Detect which cell encompasses the target text, then output its [X, Y] center coordinate. 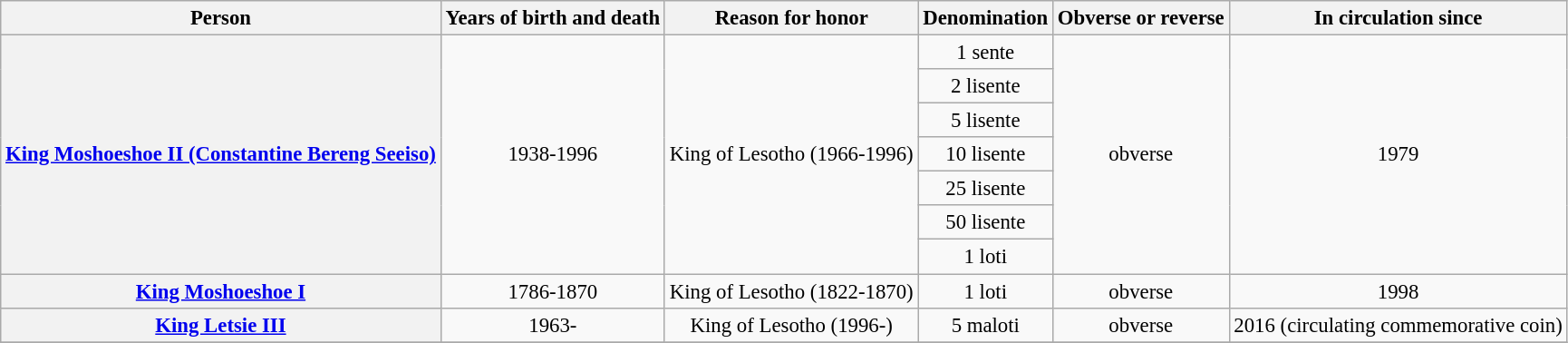
1786-1870 [553, 291]
Years of birth and death [553, 18]
50 lisente [986, 222]
2016 (circulating commemorative coin) [1398, 325]
King of Lesotho (1966-1996) [791, 154]
Obverse or reverse [1141, 18]
In circulation since [1398, 18]
King of Lesotho (1996-) [791, 325]
5 maloti [986, 325]
Reason for honor [791, 18]
King Moshoeshoe I [221, 291]
1998 [1398, 291]
1963- [553, 325]
1 sente [986, 53]
Denomination [986, 18]
2 lisente [986, 86]
Person [221, 18]
25 lisente [986, 189]
King Moshoeshoe II (Constantine Bereng Seeiso) [221, 154]
1979 [1398, 154]
10 lisente [986, 154]
1938-1996 [553, 154]
King of Lesotho (1822-1870) [791, 291]
5 lisente [986, 121]
King Letsie III [221, 325]
